Capture the cell that displays the provided text and extract its [X, Y] central coordinate. 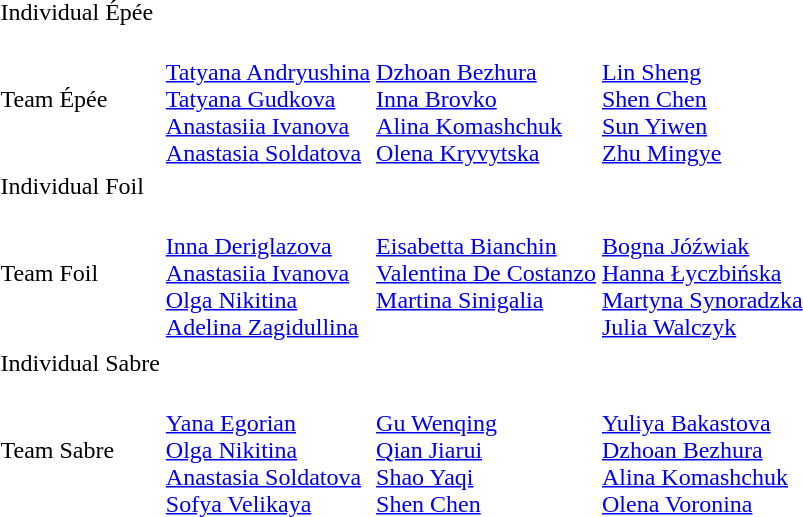
Eisabetta BianchinValentina De CostanzoMartina Sinigalia [486, 273]
Inna DeriglazovaAnastasiia IvanovaOlga NikitinaAdelina Zagidullina [268, 273]
Tatyana AndryushinaTatyana GudkovaAnastasiia IvanovaAnastasia Soldatova [268, 99]
Dzhoan BezhuraInna BrovkoAlina KomashchukOlena Kryvytska [486, 99]
